Scan for the cell matching the given text and deliver its (X, Y) coordinate at center. 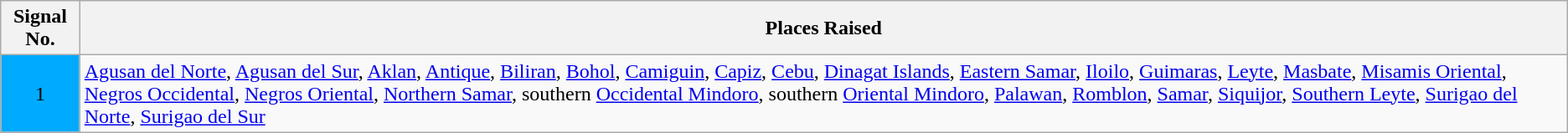
Signal No. (40, 28)
1 (40, 94)
Places Raised (823, 28)
